Output the (x, y) coordinate of the center of the cell containing the given text.  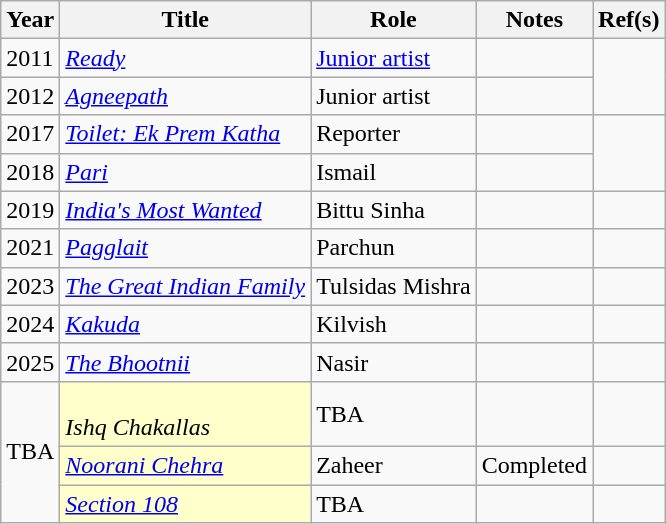
2017 (30, 134)
Kakuda (186, 324)
Ishq Chakallas (186, 414)
Reporter (394, 134)
Completed (534, 465)
India's Most Wanted (186, 210)
Section 108 (186, 503)
The Bhootnii (186, 362)
The Great Indian Family (186, 286)
Ref(s) (629, 20)
Pari (186, 172)
Bittu Sinha (394, 210)
Agneepath (186, 96)
Toilet: Ek Prem Katha (186, 134)
2021 (30, 248)
2024 (30, 324)
Pagglait (186, 248)
Ismail (394, 172)
Nasir (394, 362)
Role (394, 20)
Notes (534, 20)
2023 (30, 286)
Noorani Chehra (186, 465)
2025 (30, 362)
Ready (186, 58)
2012 (30, 96)
2018 (30, 172)
2011 (30, 58)
Title (186, 20)
2019 (30, 210)
Zaheer (394, 465)
Parchun (394, 248)
Tulsidas Mishra (394, 286)
Year (30, 20)
Kilvish (394, 324)
